Extract the [X, Y] coordinate from the center of the cell holding the provided text.  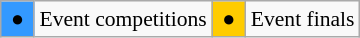
Event competitions [122, 19]
Event finals [303, 19]
